Search for the cell housing the specified text and yield its (x, y) center coordinate. 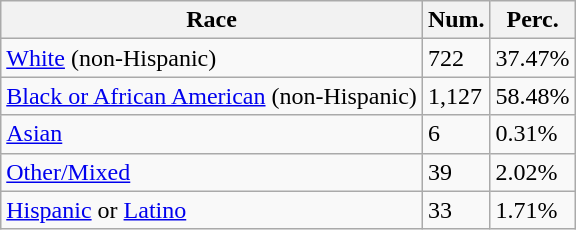
58.48% (532, 96)
2.02% (532, 172)
Race (212, 20)
1.71% (532, 210)
Hispanic or Latino (212, 210)
722 (456, 58)
White (non-Hispanic) (212, 58)
6 (456, 134)
Black or African American (non-Hispanic) (212, 96)
Num. (456, 20)
Asian (212, 134)
1,127 (456, 96)
39 (456, 172)
33 (456, 210)
Perc. (532, 20)
Other/Mixed (212, 172)
0.31% (532, 134)
37.47% (532, 58)
